Return [x, y] of the center of cell containing provided text 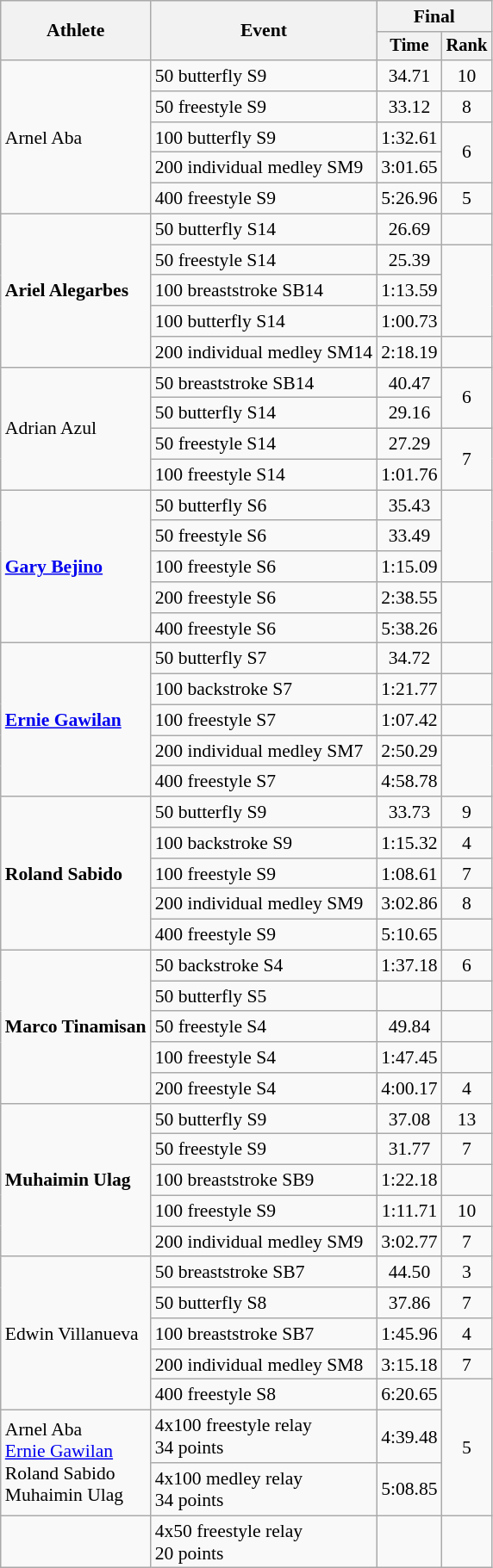
50 breaststroke SB7 [264, 1273]
3:01.65 [409, 168]
Muhaimin Ulag [76, 1181]
1:15.09 [409, 567]
100 backstroke S7 [264, 690]
44.50 [409, 1273]
100 freestyle S6 [264, 567]
9 [467, 812]
25.39 [409, 260]
2:38.55 [409, 598]
50 butterfly S6 [264, 505]
50 freestyle S6 [264, 536]
40.47 [409, 383]
34.71 [409, 76]
1:22.18 [409, 1181]
37.08 [409, 1119]
Final [434, 16]
Event [264, 31]
100 freestyle S14 [264, 475]
29.16 [409, 413]
50 breaststroke SB14 [264, 383]
37.86 [409, 1303]
200 individual medley SM14 [264, 352]
1:11.71 [409, 1212]
33.73 [409, 812]
1:00.73 [409, 321]
Rank [467, 46]
Athlete [76, 31]
4:00.17 [409, 1088]
50 butterfly S5 [264, 996]
100 butterfly S14 [264, 321]
2:18.19 [409, 352]
1:13.59 [409, 291]
26.69 [409, 230]
6:20.65 [409, 1395]
200 individual medley SM7 [264, 751]
33.12 [409, 107]
3:15.18 [409, 1365]
4x100 medley relay34 points [264, 1490]
50 butterfly S7 [264, 659]
2:50.29 [409, 751]
Arnel AbaErnie GawilanRoland SabidoMuhaimin Ulag [76, 1463]
50 freestyle S4 [264, 1027]
50 backstroke S4 [264, 966]
1:32.61 [409, 138]
1:47.45 [409, 1057]
100 breaststroke SB14 [264, 291]
Ariel Alegarbes [76, 291]
100 breaststroke SB7 [264, 1334]
400 freestyle S8 [264, 1395]
49.84 [409, 1027]
1:21.77 [409, 690]
200 individual medley SM8 [264, 1365]
1:15.32 [409, 843]
Time [409, 46]
3:02.77 [409, 1242]
4x50 freestyle relay20 points [264, 1541]
50 butterfly S8 [264, 1303]
5:08.85 [409, 1490]
Gary Bejino [76, 567]
13 [467, 1119]
Arnel Aba [76, 137]
31.77 [409, 1150]
Marco Tinamisan [76, 1027]
100 freestyle S4 [264, 1057]
5:10.65 [409, 935]
3:02.86 [409, 904]
100 breaststroke SB9 [264, 1181]
Edwin Villanueva [76, 1334]
100 backstroke S9 [264, 843]
100 freestyle S7 [264, 721]
200 freestyle S6 [264, 598]
4:58.78 [409, 782]
5:38.26 [409, 629]
Ernie Gawilan [76, 720]
35.43 [409, 505]
5:26.96 [409, 199]
34.72 [409, 659]
1:08.61 [409, 874]
33.49 [409, 536]
4x100 freestyle relay34 points [264, 1436]
27.29 [409, 444]
3 [467, 1273]
Roland Sabido [76, 873]
400 freestyle S6 [264, 629]
1:07.42 [409, 721]
4:39.48 [409, 1436]
1:37.18 [409, 966]
1:01.76 [409, 475]
Adrian Azul [76, 429]
400 freestyle S7 [264, 782]
1:45.96 [409, 1334]
100 butterfly S9 [264, 138]
200 freestyle S4 [264, 1088]
